Provide the [x, y] coordinate of the cell's center where the given text is located.  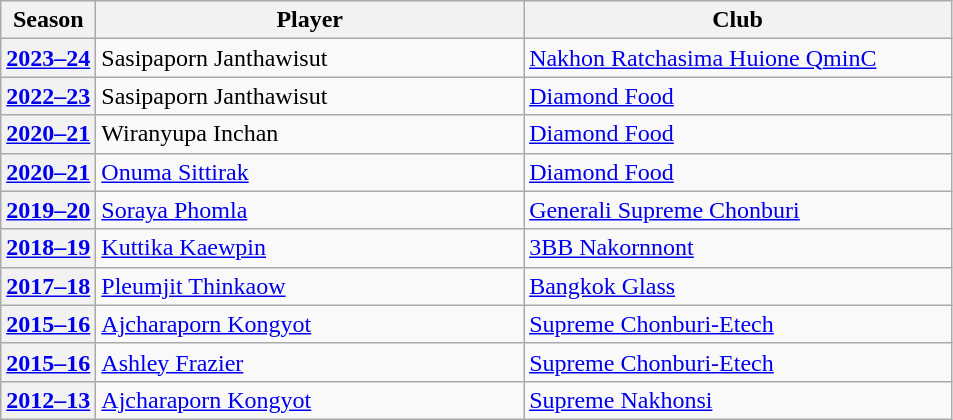
2022–23 [48, 96]
Player [310, 20]
Pleumjit Thinkaow [310, 286]
3BB Nakornnont [738, 248]
2012–13 [48, 400]
Club [738, 20]
2019–20 [48, 210]
Bangkok Glass [738, 286]
2023–24 [48, 58]
Season [48, 20]
Soraya Phomla [310, 210]
2018–19 [48, 248]
Nakhon Ratchasima Huione QminC [738, 58]
Ashley Frazier [310, 362]
Generali Supreme Chonburi [738, 210]
2017–18 [48, 286]
Supreme Nakhonsi [738, 400]
Kuttika Kaewpin [310, 248]
Onuma Sittirak [310, 172]
Wiranyupa Inchan [310, 134]
